Return (X, Y) of the center of cell containing provided text 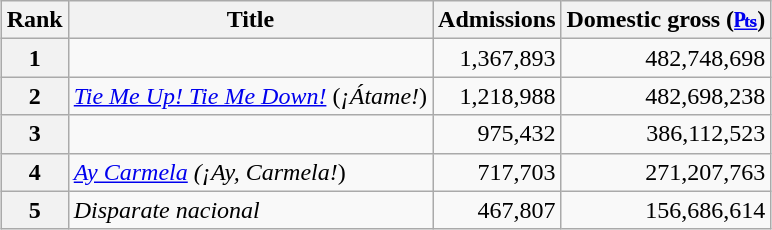
Domestic gross (₧) (666, 20)
2 (34, 96)
Title (250, 20)
975,432 (497, 134)
271,207,763 (666, 172)
717,703 (497, 172)
386,112,523 (666, 134)
Admissions (497, 20)
5 (34, 210)
156,686,614 (666, 210)
467,807 (497, 210)
1,218,988 (497, 96)
482,698,238 (666, 96)
1,367,893 (497, 58)
Tie Me Up! Tie Me Down! (¡Átame!) (250, 96)
1 (34, 58)
3 (34, 134)
4 (34, 172)
482,748,698 (666, 58)
Disparate nacional (250, 210)
Ay Carmela (¡Ay, Carmela!) (250, 172)
Rank (34, 20)
